Determine the (x, y) coordinate at the center of the cell enclosing the given text.  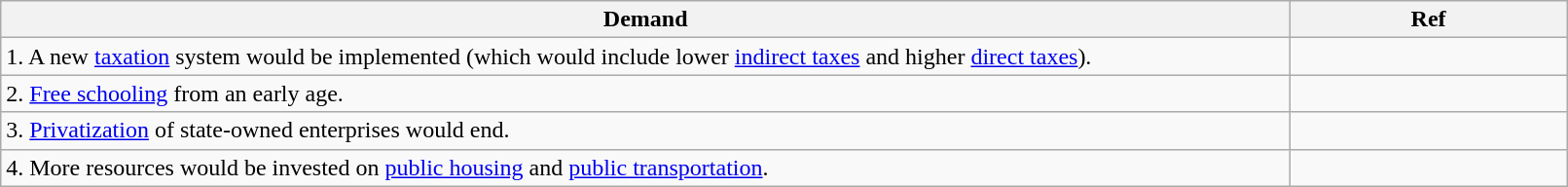
4. More resources would be invested on public housing and public transportation. (646, 168)
1. A new taxation system would be implemented (which would include lower indirect taxes and higher direct taxes). (646, 56)
3. Privatization of state-owned enterprises would end. (646, 131)
Demand (646, 19)
2. Free schooling from an early age. (646, 93)
Ref (1429, 19)
